Capture the cell that displays the provided text and extract its [X, Y] central coordinate. 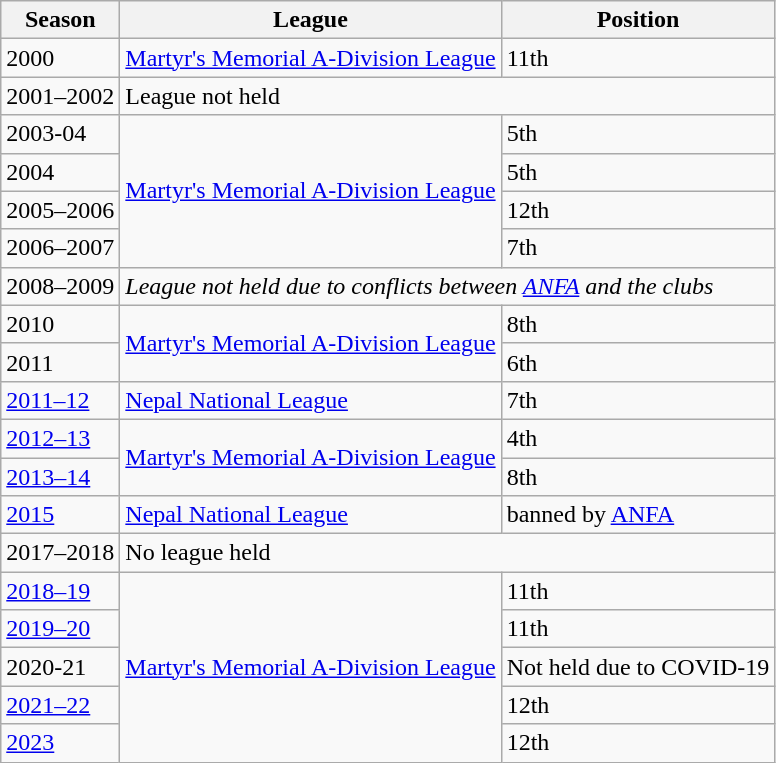
2012–13 [60, 438]
banned by ANFA [638, 515]
2003-04 [60, 134]
League not held due to conflicts between ANFA and the clubs [448, 286]
2011–12 [60, 400]
2020-21 [60, 667]
2008–2009 [60, 286]
2004 [60, 172]
2010 [60, 324]
Season [60, 20]
2011 [60, 362]
Position [638, 20]
2021–22 [60, 705]
4th [638, 438]
6th [638, 362]
2001–2002 [60, 96]
2005–2006 [60, 210]
2013–14 [60, 477]
2015 [60, 515]
2019–20 [60, 629]
2023 [60, 743]
League [310, 20]
2018–19 [60, 591]
No league held [448, 553]
Not held due to COVID-19 [638, 667]
League not held [448, 96]
2017–2018 [60, 553]
2000 [60, 58]
2006–2007 [60, 248]
